Detect which cell encompasses the target text, then output its (x, y) center coordinate. 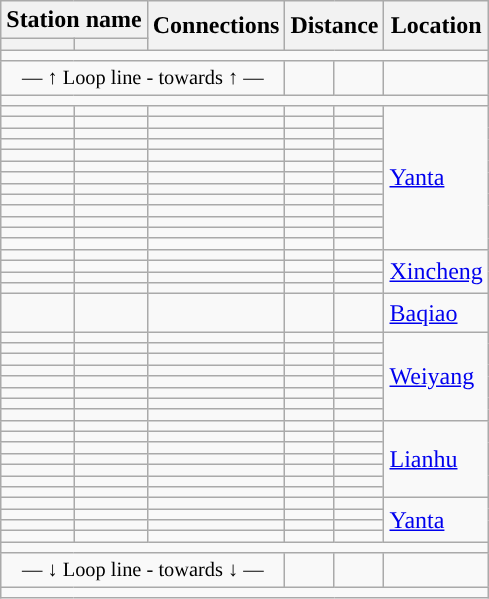
Station name (74, 20)
— ↓ Loop line - towards ↓ — (143, 570)
Location (436, 26)
Baqiao (436, 313)
Xincheng (436, 271)
Connections (216, 26)
Lianhu (436, 458)
Weiyang (436, 376)
Distance (334, 26)
— ↑ Loop line - towards ↑ — (143, 78)
